Provide the (x, y) coordinate of the cell's center where the given text is located.  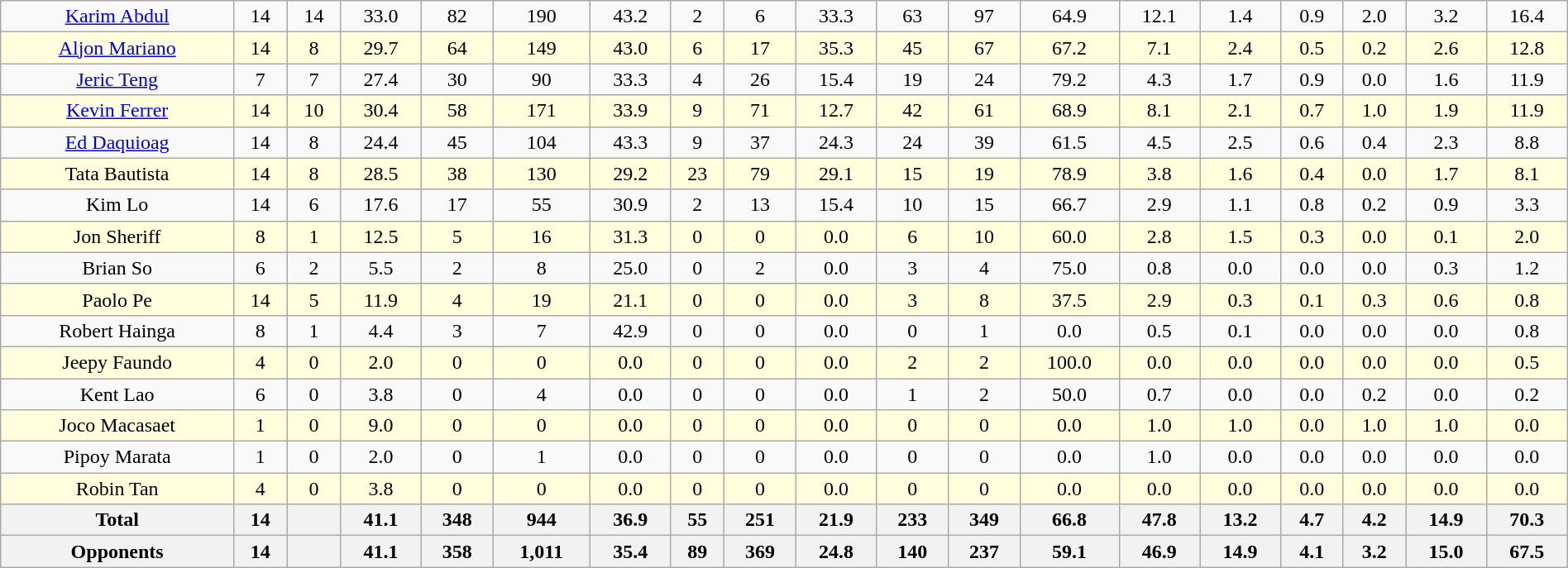
Kent Lao (117, 394)
36.9 (630, 520)
190 (541, 17)
349 (984, 520)
12.8 (1527, 48)
38 (457, 174)
12.1 (1159, 17)
944 (541, 520)
2.3 (1446, 142)
67.2 (1069, 48)
4.7 (1312, 520)
64.9 (1069, 17)
23 (698, 174)
Aljon Mariano (117, 48)
348 (457, 520)
66.7 (1069, 205)
47.8 (1159, 520)
2.6 (1446, 48)
71 (761, 111)
29.7 (381, 48)
28.5 (381, 174)
33.9 (630, 111)
24.8 (836, 551)
66.8 (1069, 520)
4.4 (381, 331)
171 (541, 111)
29.2 (630, 174)
13.2 (1241, 520)
27.4 (381, 79)
3.3 (1527, 205)
Jeric Teng (117, 79)
25.0 (630, 268)
Ed Daquioag (117, 142)
60.0 (1069, 236)
43.3 (630, 142)
1.2 (1527, 268)
70.3 (1527, 520)
Pipoy Marata (117, 457)
1.5 (1241, 236)
75.0 (1069, 268)
67 (984, 48)
9.0 (381, 426)
Paolo Pe (117, 299)
Jon Sheriff (117, 236)
369 (761, 551)
Brian So (117, 268)
21.1 (630, 299)
16 (541, 236)
12.7 (836, 111)
104 (541, 142)
140 (913, 551)
Opponents (117, 551)
78.9 (1069, 174)
5.5 (381, 268)
17.6 (381, 205)
12.5 (381, 236)
2.5 (1241, 142)
79 (761, 174)
58 (457, 111)
Robin Tan (117, 489)
63 (913, 17)
33.0 (381, 17)
Karim Abdul (117, 17)
16.4 (1527, 17)
149 (541, 48)
4.1 (1312, 551)
50.0 (1069, 394)
61 (984, 111)
30.9 (630, 205)
2.4 (1241, 48)
24.3 (836, 142)
1,011 (541, 551)
24.4 (381, 142)
Robert Hainga (117, 331)
130 (541, 174)
358 (457, 551)
1.9 (1446, 111)
233 (913, 520)
30.4 (381, 111)
35.4 (630, 551)
82 (457, 17)
21.9 (836, 520)
4.5 (1159, 142)
35.3 (836, 48)
Total (117, 520)
68.9 (1069, 111)
59.1 (1069, 551)
2.1 (1241, 111)
7.1 (1159, 48)
67.5 (1527, 551)
37.5 (1069, 299)
1.1 (1241, 205)
Kim Lo (117, 205)
251 (761, 520)
79.2 (1069, 79)
30 (457, 79)
64 (457, 48)
46.9 (1159, 551)
43.2 (630, 17)
90 (541, 79)
31.3 (630, 236)
42 (913, 111)
97 (984, 17)
26 (761, 79)
4.3 (1159, 79)
43.0 (630, 48)
Kevin Ferrer (117, 111)
61.5 (1069, 142)
37 (761, 142)
100.0 (1069, 362)
89 (698, 551)
15.0 (1446, 551)
4.2 (1374, 520)
29.1 (836, 174)
8.8 (1527, 142)
1.4 (1241, 17)
39 (984, 142)
Joco Macasaet (117, 426)
2.8 (1159, 236)
237 (984, 551)
13 (761, 205)
Jeepy Faundo (117, 362)
42.9 (630, 331)
Tata Bautista (117, 174)
